Identify which cell holds the provided text, then report its [x, y] central coordinate. 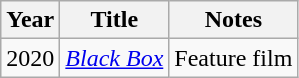
Title [114, 20]
Notes [234, 20]
2020 [30, 58]
Black Box [114, 58]
Year [30, 20]
Feature film [234, 58]
